Pinpoint the cell where the given text exists, returning its [x, y] midpoint coordinate. 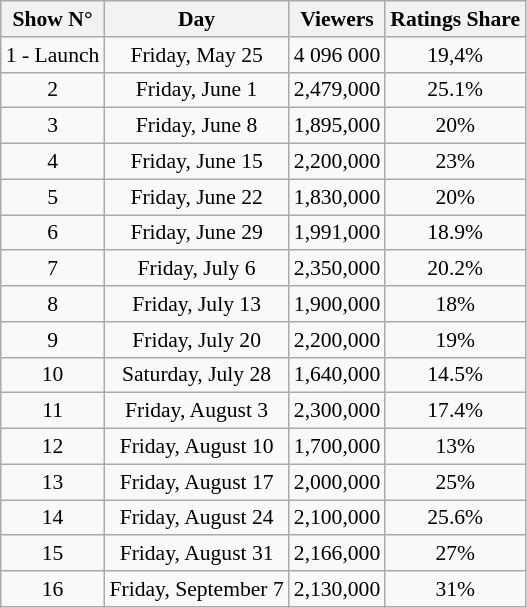
1,991,000 [337, 233]
Friday, August 24 [196, 518]
Friday, September 7 [196, 589]
8 [53, 304]
Friday, May 25 [196, 55]
18.9% [455, 233]
1,700,000 [337, 447]
9 [53, 340]
12 [53, 447]
Friday, June 1 [196, 90]
17.4% [455, 411]
31% [455, 589]
16 [53, 589]
Show N° [53, 19]
14 [53, 518]
5 [53, 197]
19,4% [455, 55]
Friday, June 22 [196, 197]
2,130,000 [337, 589]
Day [196, 19]
7 [53, 269]
Friday, June 15 [196, 162]
19% [455, 340]
4 [53, 162]
Friday, July 20 [196, 340]
4 096 000 [337, 55]
Saturday, July 28 [196, 375]
2,300,000 [337, 411]
23% [455, 162]
Friday, July 13 [196, 304]
Friday, August 31 [196, 554]
1,900,000 [337, 304]
Friday, July 6 [196, 269]
3 [53, 126]
Friday, August 10 [196, 447]
13% [455, 447]
Viewers [337, 19]
1 - Launch [53, 55]
2 [53, 90]
2,000,000 [337, 482]
Friday, August 17 [196, 482]
25.6% [455, 518]
13 [53, 482]
10 [53, 375]
1,830,000 [337, 197]
2,166,000 [337, 554]
15 [53, 554]
Friday, August 3 [196, 411]
27% [455, 554]
14.5% [455, 375]
25% [455, 482]
6 [53, 233]
18% [455, 304]
11 [53, 411]
Ratings Share [455, 19]
25.1% [455, 90]
Friday, June 29 [196, 233]
2,100,000 [337, 518]
1,640,000 [337, 375]
2,350,000 [337, 269]
1,895,000 [337, 126]
2,479,000 [337, 90]
20.2% [455, 269]
Friday, June 8 [196, 126]
